Determine the (x, y) coordinate at the center of the cell enclosing the given text.  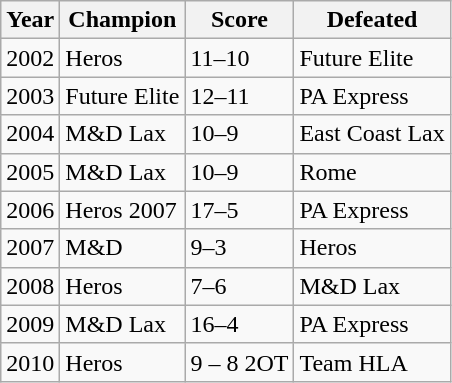
2009 (30, 324)
M&D (122, 248)
Heros 2007 (122, 210)
2003 (30, 96)
17–5 (240, 210)
7–6 (240, 286)
Defeated (372, 20)
2004 (30, 134)
11–10 (240, 58)
2007 (30, 248)
16–4 (240, 324)
Champion (122, 20)
Score (240, 20)
2005 (30, 172)
12–11 (240, 96)
2010 (30, 362)
Year (30, 20)
9 – 8 2OT (240, 362)
2002 (30, 58)
Team HLA (372, 362)
Rome (372, 172)
2006 (30, 210)
9–3 (240, 248)
East Coast Lax (372, 134)
2008 (30, 286)
